Capture the cell that displays the provided text and extract its (X, Y) central coordinate. 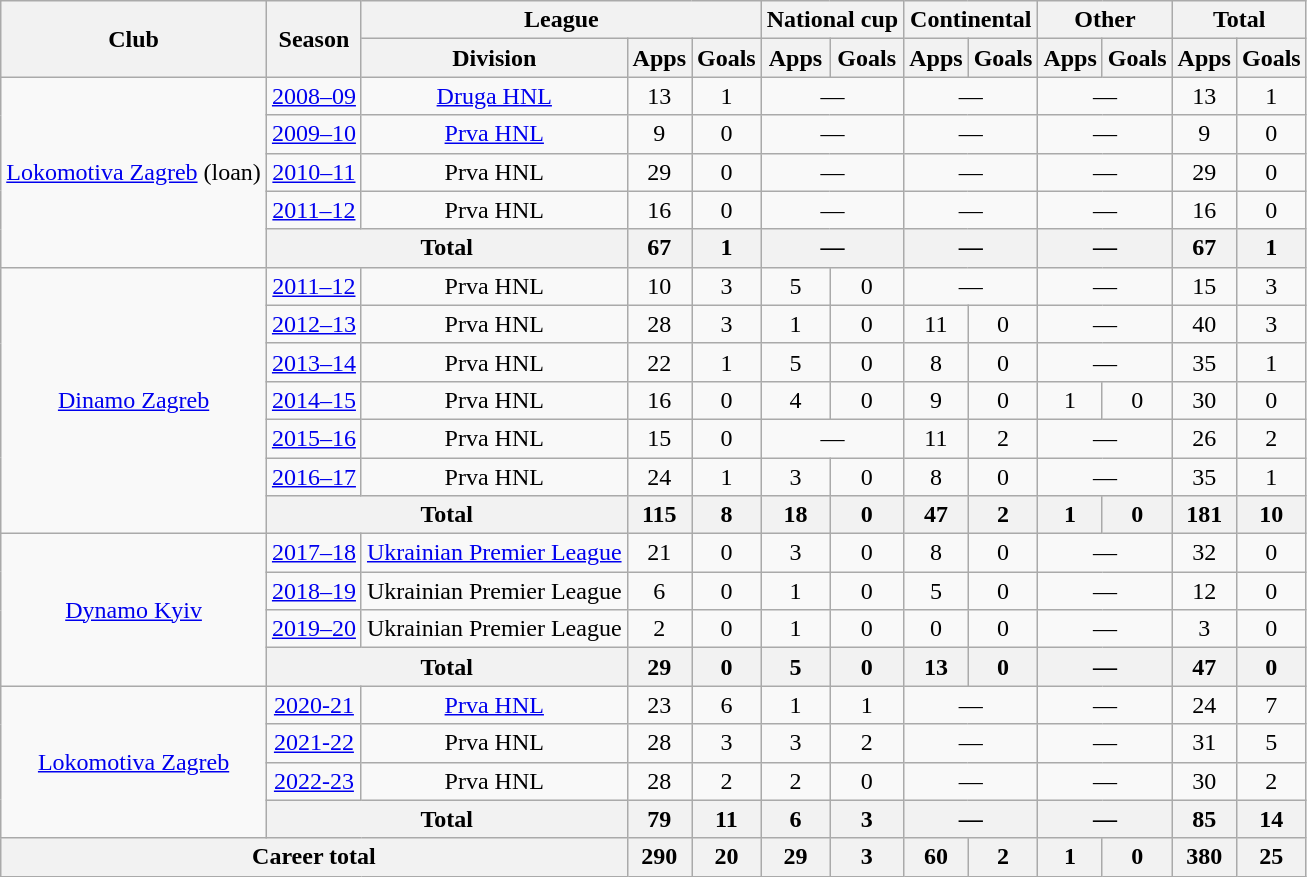
Other (1105, 20)
2018–19 (314, 591)
21 (659, 553)
Career total (314, 857)
Druga HNL (494, 96)
23 (659, 705)
Division (494, 58)
380 (1204, 857)
181 (1204, 515)
Continental (971, 20)
31 (1204, 743)
25 (1271, 857)
2017–18 (314, 553)
115 (659, 515)
Dinamo Zagreb (134, 400)
2020-21 (314, 705)
Lokomotiva Zagreb (134, 762)
2021-22 (314, 743)
League (561, 20)
National cup (832, 20)
14 (1271, 819)
32 (1204, 553)
290 (659, 857)
79 (659, 819)
Dynamo Kyiv (134, 610)
85 (1204, 819)
2009–10 (314, 134)
20 (727, 857)
60 (936, 857)
2022-23 (314, 781)
22 (659, 362)
2008–09 (314, 96)
2012–13 (314, 324)
12 (1204, 591)
26 (1204, 438)
Lokomotiva Zagreb (loan) (134, 172)
7 (1271, 705)
Season (314, 39)
Club (134, 39)
18 (795, 515)
4 (795, 400)
40 (1204, 324)
2014–15 (314, 400)
2019–20 (314, 629)
2010–11 (314, 172)
2013–14 (314, 362)
2015–16 (314, 438)
2016–17 (314, 477)
